From the cell containing the given text, extract its center point as (X, Y) coordinate. 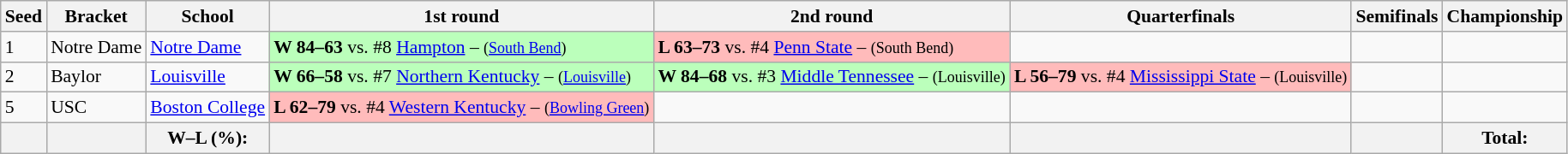
Total: (1505, 139)
L 56–79 vs. #4 Mississippi State – (Louisville) (1181, 77)
Championship (1505, 16)
W 66–58 vs. #7 Northern Kentucky – (Louisville) (461, 77)
Bracket (96, 16)
USC (96, 108)
1 (24, 47)
Baylor (96, 77)
2 (24, 77)
L 63–73 vs. #4 Penn State – (South Bend) (832, 47)
5 (24, 108)
W 84–63 vs. #8 Hampton – (South Bend) (461, 47)
Louisville (207, 77)
Seed (24, 16)
W 84–68 vs. #3 Middle Tennessee – (Louisville) (832, 77)
Semifinals (1397, 16)
Quarterfinals (1181, 16)
School (207, 16)
1st round (461, 16)
W–L (%): (207, 139)
2nd round (832, 16)
Boston College (207, 108)
L 62–79 vs. #4 Western Kentucky – (Bowling Green) (461, 108)
